Locate the cell with the specified text and output its (X, Y) center coordinate. 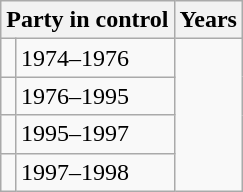
1995–1997 (94, 134)
1976–1995 (94, 96)
1974–1976 (94, 58)
1997–1998 (94, 172)
Years (208, 20)
Party in control (88, 20)
